Scan for the cell matching the given text and deliver its [x, y] coordinate at center. 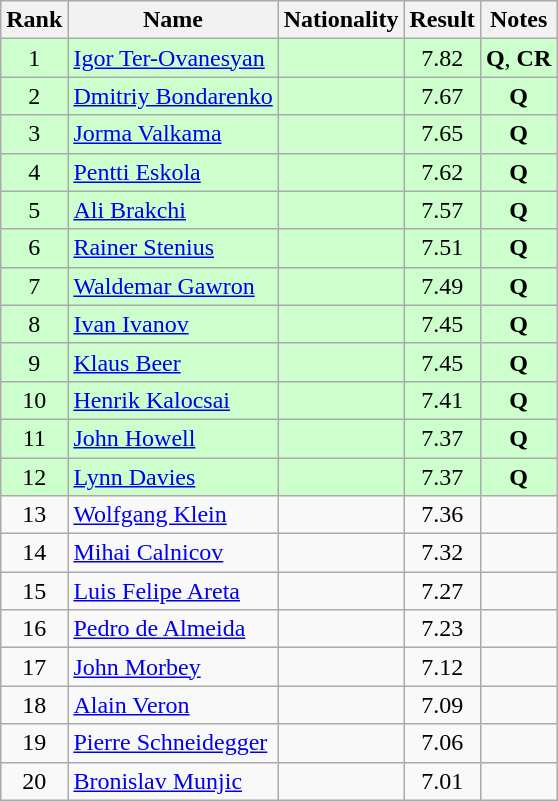
7.57 [442, 210]
17 [34, 667]
7.51 [442, 248]
Lynn Davies [173, 477]
7.32 [442, 553]
7.82 [442, 58]
7.09 [442, 705]
Mihai Calnicov [173, 553]
12 [34, 477]
16 [34, 629]
18 [34, 705]
Henrik Kalocsai [173, 400]
8 [34, 324]
7.06 [442, 743]
7.12 [442, 667]
3 [34, 134]
7.62 [442, 172]
7.01 [442, 781]
Dmitriy Bondarenko [173, 96]
13 [34, 515]
Name [173, 20]
20 [34, 781]
Luis Felipe Areta [173, 591]
19 [34, 743]
Pedro de Almeida [173, 629]
Pierre Schneidegger [173, 743]
7.27 [442, 591]
Nationality [341, 20]
7 [34, 286]
Ali Brakchi [173, 210]
9 [34, 362]
7.23 [442, 629]
14 [34, 553]
7.36 [442, 515]
5 [34, 210]
6 [34, 248]
Bronislav Munjic [173, 781]
John Howell [173, 438]
2 [34, 96]
11 [34, 438]
10 [34, 400]
Rank [34, 20]
7.65 [442, 134]
4 [34, 172]
Rainer Stenius [173, 248]
Result [442, 20]
Wolfgang Klein [173, 515]
Waldemar Gawron [173, 286]
Notes [518, 20]
John Morbey [173, 667]
Igor Ter-Ovanesyan [173, 58]
Ivan Ivanov [173, 324]
Pentti Eskola [173, 172]
7.67 [442, 96]
15 [34, 591]
Klaus Beer [173, 362]
1 [34, 58]
Alain Veron [173, 705]
Q, CR [518, 58]
7.41 [442, 400]
Jorma Valkama [173, 134]
7.49 [442, 286]
